Determine the [x, y] coordinate at the center of the cell enclosing the given text.  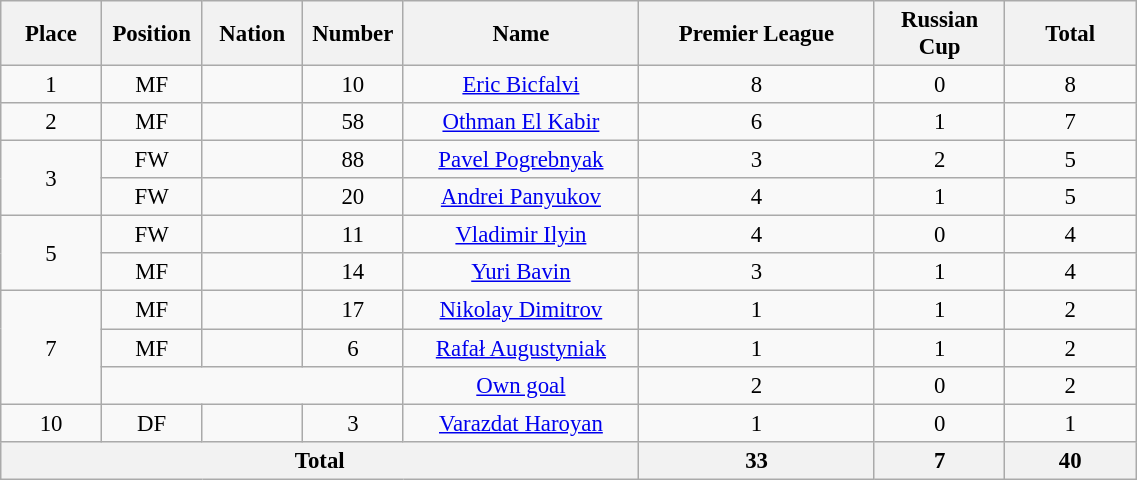
58 [354, 122]
Place [52, 34]
11 [354, 235]
Russian Cup [940, 34]
Andrei Panyukov [521, 197]
DF [152, 423]
Nikolay Dimitrov [521, 310]
40 [1070, 460]
Number [354, 34]
33 [757, 460]
Position [152, 34]
88 [354, 160]
Varazdat Haroyan [521, 423]
Rafał Augustyniak [521, 348]
Othman El Kabir [521, 122]
Name [521, 34]
Own goal [521, 385]
17 [354, 310]
Vladimir Ilyin [521, 235]
Yuri Bavin [521, 273]
Nation [252, 34]
20 [354, 197]
Pavel Pogrebnyak [521, 160]
14 [354, 273]
Premier League [757, 34]
Eric Bicfalvi [521, 85]
